Detect which cell encompasses the target text, then output its [x, y] center coordinate. 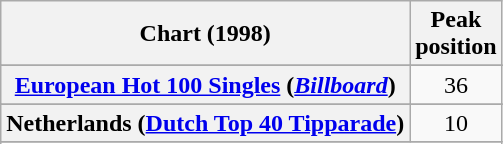
10 [456, 123]
Chart (1998) [206, 34]
Netherlands (Dutch Top 40 Tipparade) [206, 123]
36 [456, 85]
European Hot 100 Singles (Billboard) [206, 85]
Peakposition [456, 34]
